Return (X, Y) of the center of cell containing provided text 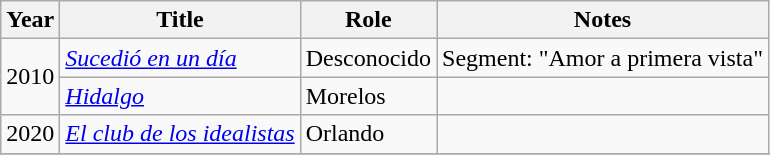
Morelos (368, 96)
Sucedió en un día (180, 58)
Notes (603, 20)
Hidalgo (180, 96)
Title (180, 20)
Role (368, 20)
2020 (30, 134)
2010 (30, 77)
Year (30, 20)
Desconocido (368, 58)
El club de los idealistas (180, 134)
Segment: "Amor a primera vista" (603, 58)
Orlando (368, 134)
